Identify which cell holds the provided text, then report its [x, y] central coordinate. 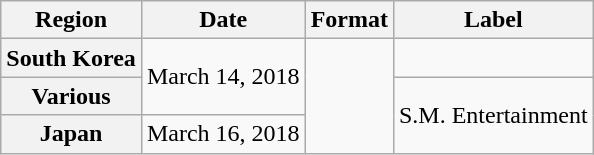
March 14, 2018 [223, 77]
Format [349, 20]
Various [72, 96]
Region [72, 20]
Label [493, 20]
South Korea [72, 58]
Japan [72, 134]
S.M. Entertainment [493, 115]
Date [223, 20]
March 16, 2018 [223, 134]
